Provide the (x, y) coordinate of the cell's center where the given text is located.  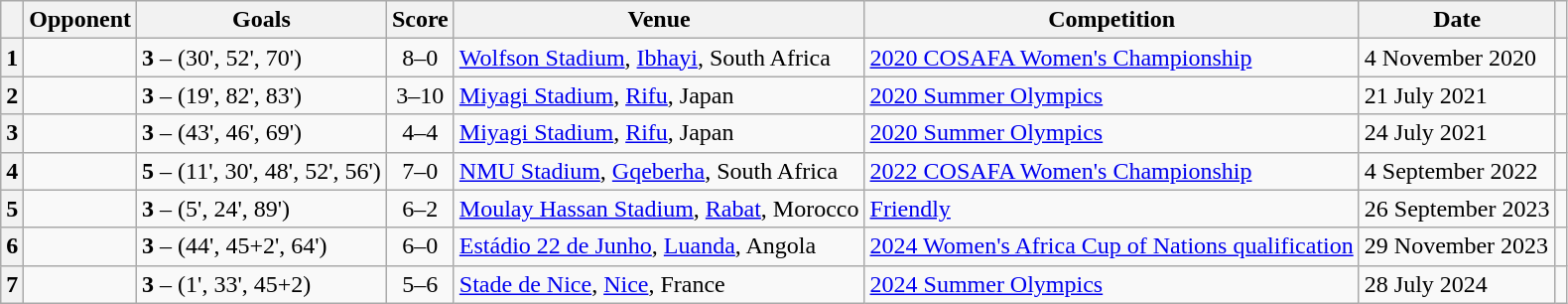
2022 COSAFA Women's Championship (1111, 171)
3 – (1', 33', 45+2) (262, 284)
6 (12, 246)
3 – (30', 52', 70') (262, 58)
2024 Women's Africa Cup of Nations qualification (1111, 246)
3 – (43', 46', 69') (262, 133)
3 – (19', 82', 83') (262, 95)
Opponent (80, 20)
6–2 (420, 209)
5 (12, 209)
5–6 (420, 284)
4–4 (420, 133)
Estádio 22 de Junho, Luanda, Angola (659, 246)
24 July 2021 (1457, 133)
4 September 2022 (1457, 171)
Venue (659, 20)
Goals (262, 20)
Competition (1111, 20)
3 – (44', 45+2', 64') (262, 246)
7–0 (420, 171)
28 July 2024 (1457, 284)
Date (1457, 20)
8–0 (420, 58)
Score (420, 20)
1 (12, 58)
26 September 2023 (1457, 209)
2024 Summer Olympics (1111, 284)
3–10 (420, 95)
7 (12, 284)
3 (12, 133)
Friendly (1111, 209)
4 (12, 171)
Moulay Hassan Stadium, Rabat, Morocco (659, 209)
2020 COSAFA Women's Championship (1111, 58)
5 – (11', 30', 48', 52', 56') (262, 171)
4 November 2020 (1457, 58)
21 July 2021 (1457, 95)
NMU Stadium, Gqeberha, South Africa (659, 171)
Wolfson Stadium, Ibhayi, South Africa (659, 58)
6–0 (420, 246)
Stade de Nice, Nice, France (659, 284)
2 (12, 95)
3 – (5', 24', 89') (262, 209)
29 November 2023 (1457, 246)
